Determine the [x, y] coordinate at the center of the cell enclosing the given text.  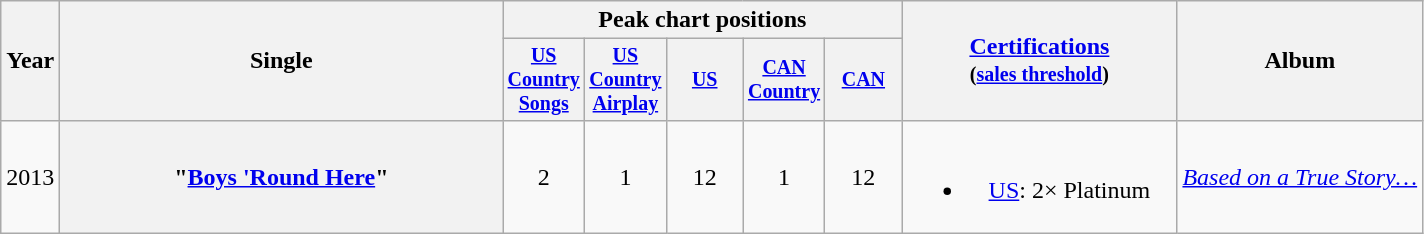
Year [30, 61]
2 [544, 176]
Single [282, 61]
US Country Airplay [626, 80]
"Boys 'Round Here" [282, 176]
US Country Songs [544, 80]
Based on a True Story… [1300, 176]
CAN [864, 80]
Album [1300, 61]
Certifications(sales threshold) [1040, 61]
US: 2× Platinum [1040, 176]
CAN Country [784, 80]
US [704, 80]
Peak chart positions [702, 20]
2013 [30, 176]
